Return the [x, y] coordinate for the center point of the cell that contains the specified text.  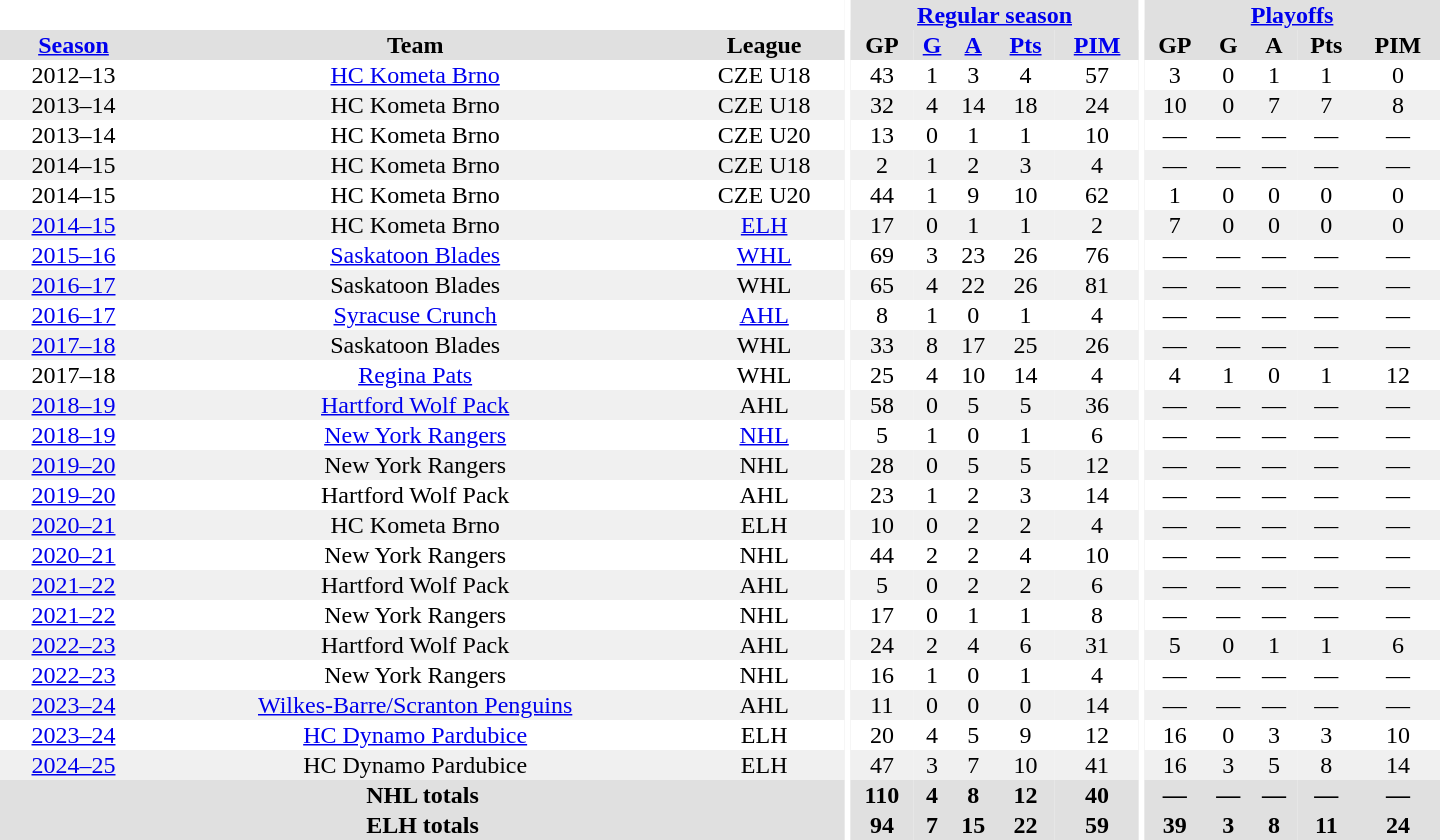
81 [1097, 285]
110 [882, 795]
18 [1026, 105]
Regular season [994, 15]
59 [1097, 825]
41 [1097, 765]
58 [882, 405]
28 [882, 465]
2015–16 [74, 255]
Wilkes-Barre/Scranton Penguins [415, 705]
Regina Pats [415, 375]
NHL totals [422, 795]
Season [74, 45]
65 [882, 285]
20 [882, 735]
47 [882, 765]
ELH totals [422, 825]
13 [882, 135]
32 [882, 105]
2024–25 [74, 765]
62 [1097, 195]
Playoffs [1292, 15]
40 [1097, 795]
57 [1097, 75]
2012–13 [74, 75]
43 [882, 75]
15 [973, 825]
Team [415, 45]
39 [1174, 825]
33 [882, 345]
36 [1097, 405]
94 [882, 825]
League [764, 45]
69 [882, 255]
Syracuse Crunch [415, 315]
76 [1097, 255]
31 [1097, 645]
